Provide the [X, Y] coordinate of the cell's center where the given text is located.  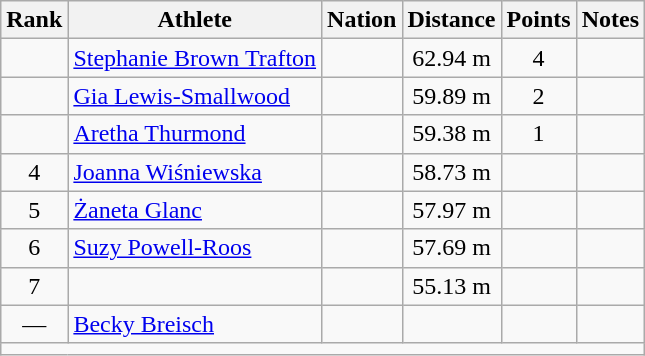
Points [538, 20]
Nation [362, 20]
Gia Lewis-Smallwood [195, 96]
Joanna Wiśniewska [195, 172]
Suzy Powell-Roos [195, 248]
6 [34, 248]
1 [538, 134]
Notes [610, 20]
57.97 m [452, 210]
Stephanie Brown Trafton [195, 58]
58.73 m [452, 172]
Rank [34, 20]
7 [34, 286]
59.38 m [452, 134]
59.89 m [452, 96]
2 [538, 96]
Athlete [195, 20]
Distance [452, 20]
Becky Breisch [195, 324]
— [34, 324]
Aretha Thurmond [195, 134]
55.13 m [452, 286]
62.94 m [452, 58]
57.69 m [452, 248]
5 [34, 210]
Żaneta Glanc [195, 210]
